Provide the (x, y) coordinate of the cell's center where the given text is located.  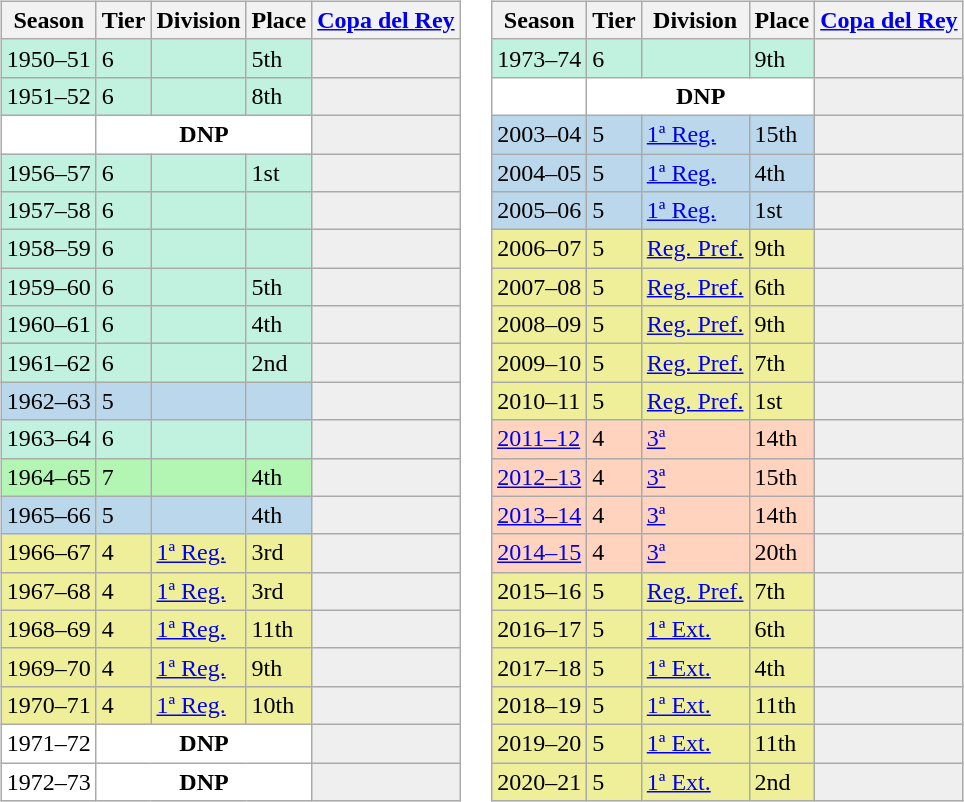
1965–66 (48, 515)
1958–59 (48, 249)
2016–17 (540, 629)
1950–51 (48, 58)
2015–16 (540, 591)
2008–09 (540, 325)
2017–18 (540, 667)
8th (279, 96)
2011–12 (540, 439)
1970–71 (48, 705)
7 (124, 477)
2018–19 (540, 705)
2012–13 (540, 477)
2013–14 (540, 515)
1968–69 (48, 629)
2010–11 (540, 401)
1969–70 (48, 667)
2005–06 (540, 211)
2009–10 (540, 363)
1972–73 (48, 781)
1959–60 (48, 287)
1971–72 (48, 743)
1966–67 (48, 553)
2006–07 (540, 249)
2004–05 (540, 173)
1963–64 (48, 439)
1973–74 (540, 58)
2007–08 (540, 287)
1956–57 (48, 173)
20th (782, 553)
2020–21 (540, 781)
1961–62 (48, 363)
10th (279, 705)
1960–61 (48, 325)
2014–15 (540, 553)
2003–04 (540, 134)
1951–52 (48, 96)
1964–65 (48, 477)
1962–63 (48, 401)
1967–68 (48, 591)
1957–58 (48, 211)
2019–20 (540, 743)
